Detect which cell encompasses the target text, then output its [x, y] center coordinate. 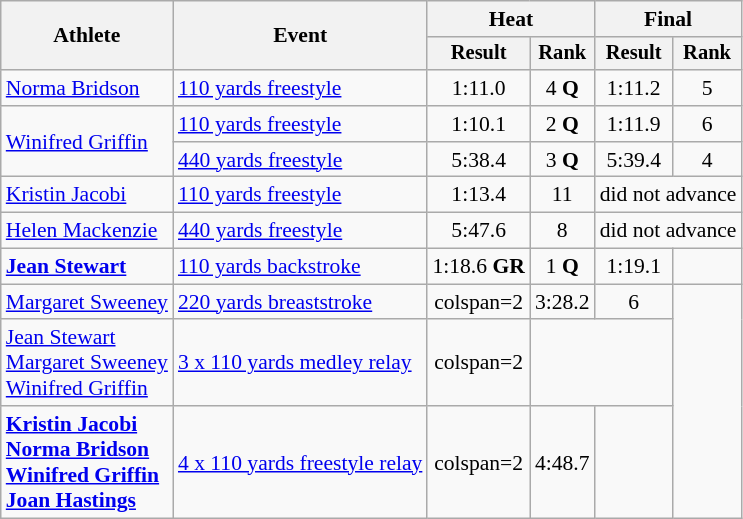
Jean Stewart [87, 267]
1:10.1 [478, 124]
5:38.4 [478, 160]
4 x 110 yards freestyle relay [300, 462]
5:39.4 [634, 160]
4 Q [562, 88]
1:11.0 [478, 88]
Margaret Sweeney [87, 302]
Kristin JacobiNorma BridsonWinifred GriffinJoan Hastings [87, 462]
8 [562, 231]
2 Q [562, 124]
1:19.1 [634, 267]
1:11.2 [634, 88]
Winifred Griffin [87, 142]
Helen Mackenzie [87, 231]
1:18.6 GR [478, 267]
5:47.6 [478, 231]
3:28.2 [562, 302]
5 [708, 88]
1:11.9 [634, 124]
Event [300, 36]
Kristin Jacobi [87, 195]
11 [562, 195]
4 [708, 160]
4:48.7 [562, 462]
Final [668, 19]
3 Q [562, 160]
110 yards backstroke [300, 267]
Athlete [87, 36]
Heat [510, 19]
1:13.4 [478, 195]
Norma Bridson [87, 88]
Jean StewartMargaret SweeneyWinifred Griffin [87, 364]
1 Q [562, 267]
220 yards breaststroke [300, 302]
3 x 110 yards medley relay [300, 364]
